Return [X, Y] of the center of cell containing provided text 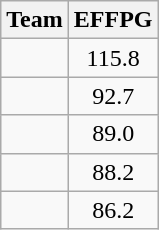
92.7 [113, 96]
115.8 [113, 58]
88.2 [113, 172]
86.2 [113, 210]
Team [35, 20]
EFFPG [113, 20]
89.0 [113, 134]
